Find where the given text appears and provide that cell's center as (x, y) coordinate. 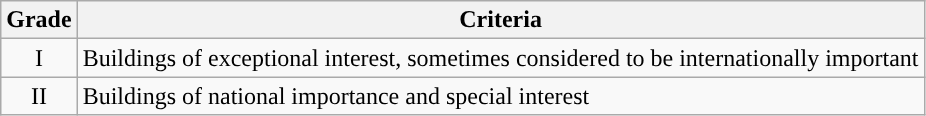
Buildings of exceptional interest, sometimes considered to be internationally important (500, 58)
I (39, 58)
II (39, 96)
Grade (39, 20)
Buildings of national importance and special interest (500, 96)
Criteria (500, 20)
